Extract the [x, y] coordinate from the center of the cell holding the provided text.  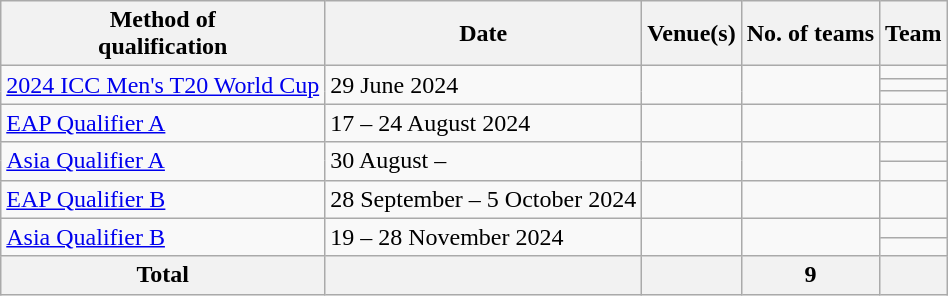
Team [914, 34]
Asia Qualifier B [163, 237]
Method ofqualification [163, 34]
2024 ICC Men's T20 World Cup [163, 85]
30 August – [484, 161]
Venue(s) [692, 34]
9 [810, 275]
19 – 28 November 2024 [484, 237]
EAP Qualifier B [163, 199]
Asia Qualifier A [163, 161]
No. of teams [810, 34]
EAP Qualifier A [163, 123]
Total [163, 275]
Date [484, 34]
29 June 2024 [484, 85]
28 September – 5 October 2024 [484, 199]
17 – 24 August 2024 [484, 123]
